Search for the cell housing the specified text and yield its (x, y) center coordinate. 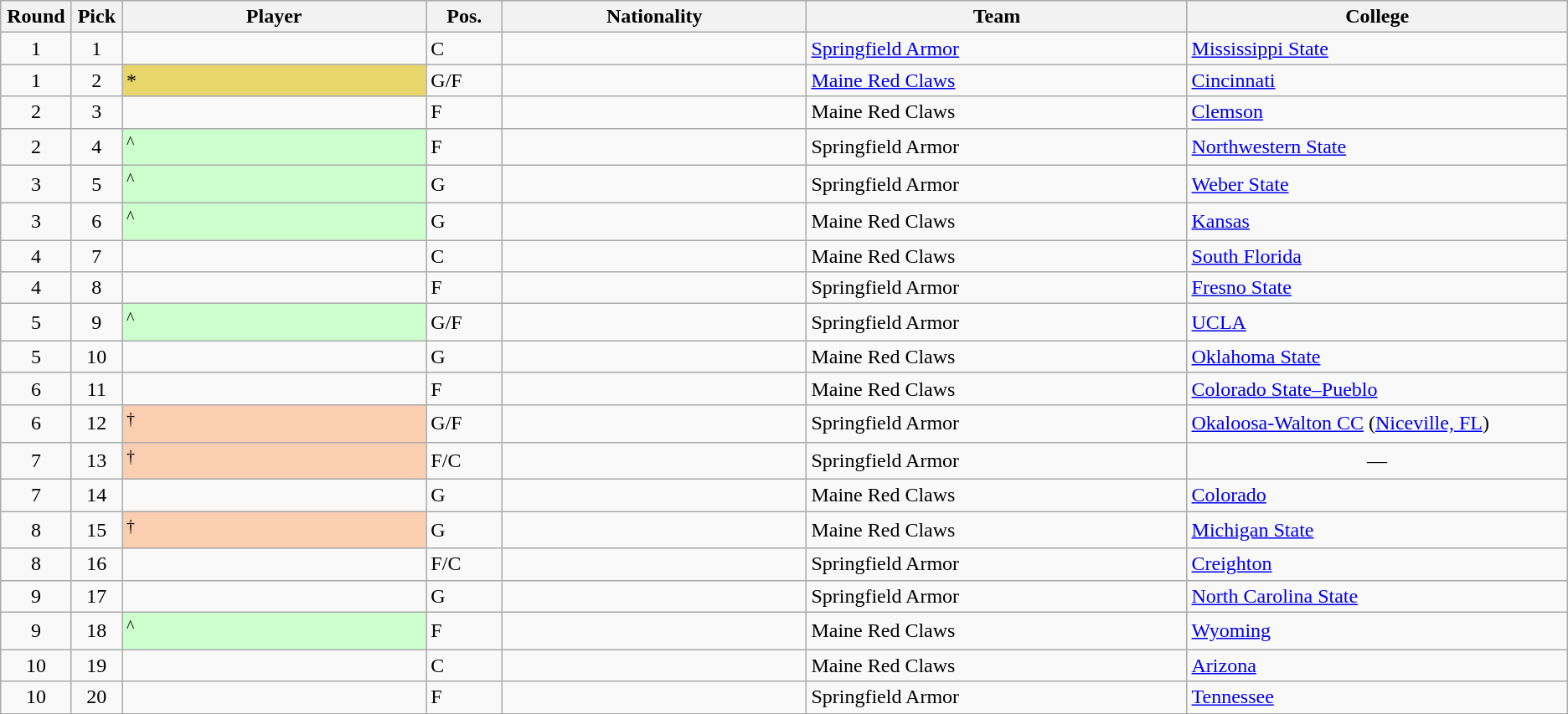
18 (96, 631)
* (275, 80)
Tennessee (1377, 697)
Mississippi State (1377, 49)
Weber State (1377, 184)
20 (96, 697)
Pos. (464, 17)
Nationality (655, 17)
Okaloosa-Walton CC (Niceville, FL) (1377, 424)
15 (96, 531)
Creighton (1377, 564)
Northwestern State (1377, 147)
13 (96, 460)
Kansas (1377, 221)
Clemson (1377, 112)
Cincinnati (1377, 80)
College (1377, 17)
11 (96, 388)
Round (36, 17)
South Florida (1377, 256)
Pick (96, 17)
Colorado State–Pueblo (1377, 388)
17 (96, 596)
North Carolina State (1377, 596)
Fresno State (1377, 288)
12 (96, 424)
Oklahoma State (1377, 357)
Team (997, 17)
— (1377, 460)
Colorado (1377, 496)
Wyoming (1377, 631)
Player (275, 17)
14 (96, 496)
Arizona (1377, 665)
19 (96, 665)
Michigan State (1377, 531)
UCLA (1377, 323)
16 (96, 564)
